Scan for the cell matching the given text and deliver its [x, y] coordinate at center. 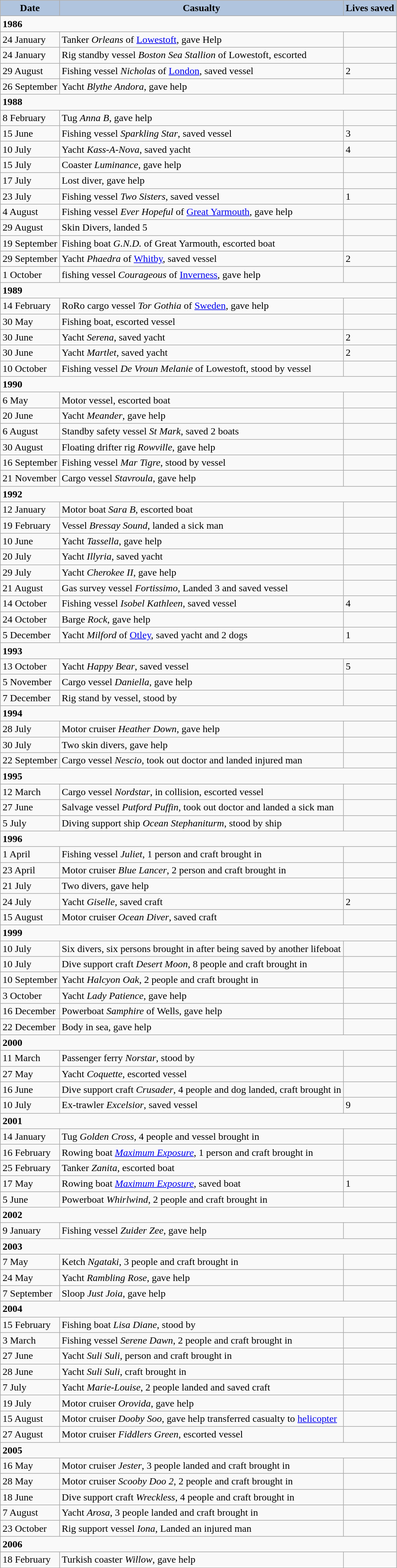
21 July [30, 886]
2006 [198, 1544]
22 September [30, 761]
3 [370, 133]
28 June [30, 1372]
Motor cruiser Blue Lancer, 2 person and craft brought in [201, 870]
Yacht Happy Bear, saved vessel [201, 666]
9 [370, 1105]
1995 [198, 776]
Tug Anna B, gave help [201, 118]
Body in sea, gave help [201, 1027]
19 February [30, 525]
Yacht Lady Patience, gave help [201, 996]
Fishing vessel Ever Hopeful of Great Yarmouth, gave help [201, 212]
12 March [30, 792]
24 May [30, 1278]
18 February [30, 1560]
Cargo vessel Nordstar, in collision, escorted vessel [201, 792]
Yacht Arosa, 3 people landed and craft brought in [201, 1513]
17 May [30, 1183]
15 July [30, 165]
fishing vessel Courageous of Inverness, gave help [201, 275]
Yacht Rambling Rose, gave help [201, 1278]
1993 [198, 651]
17 July [30, 180]
Motor cruiser Dooby Soo, gave help transferred casualty to helicopter [201, 1419]
14 February [30, 306]
Yacht Giselle, saved craft [201, 901]
Motor cruiser Heather Down, gave help [201, 729]
28 July [30, 729]
Skin Divers, landed 5 [201, 228]
28 May [30, 1482]
18 June [30, 1497]
Yacht Suli Suli, craft brought in [201, 1372]
30 May [30, 322]
8 February [30, 118]
Powerboat Whirlwind, 2 people and craft brought in [201, 1199]
Yacht Blythe Andora, gave help [201, 86]
Cargo vessel Daniella, gave help [201, 682]
2001 [198, 1121]
5 June [30, 1199]
12 January [30, 510]
1996 [198, 839]
2002 [198, 1215]
Vessel Bressay Sound, landed a sick man [201, 525]
14 October [30, 604]
Floating drifter rig Rowville, gave help [201, 447]
1986 [198, 24]
5 November [30, 682]
Two skin divers, gave help [201, 745]
2005 [198, 1450]
23 April [30, 870]
1988 [198, 102]
Yacht Meander, gave help [201, 415]
6 May [30, 400]
Motor vessel, escorted boat [201, 400]
Passenger ferry Norstar, stood by [201, 1058]
15 February [30, 1325]
Fishing boat, escorted vessel [201, 322]
1992 [198, 494]
Fishing boat G.N.D. of Great Yarmouth, escorted boat [201, 243]
Yacht Serena, saved yacht [201, 337]
Yacht Suli Suli, person and craft brought in [201, 1356]
29 September [30, 259]
Turkish coaster Willow, gave help [201, 1560]
7 May [30, 1262]
7 August [30, 1513]
Motor cruiser Ocean Diver, saved craft [201, 917]
Diving support ship Ocean Stephaniturm, stood by ship [201, 823]
Cargo vessel Stavroula, gave help [201, 478]
9 January [30, 1231]
Yacht Kass-A-Nova, saved yacht [201, 149]
Tanker Zanita, escorted boat [201, 1168]
Dive support craft Desert Moon, 8 people and craft brought in [201, 964]
Two divers, gave help [201, 886]
2004 [198, 1309]
Rig support vessel Iona, Landed an injured man [201, 1528]
22 December [30, 1027]
26 September [30, 86]
Date [30, 8]
Rig standby vessel Boston Sea Stallion of Lowestoft, escorted [201, 55]
Fishing vessel Juliet, 1 person and craft brought in [201, 854]
Standby safety vessel St Mark, saved 2 boats [201, 431]
Casualty [201, 8]
5 December [30, 635]
Yacht Tassella, gave help [201, 541]
24 July [30, 901]
Fishing boat Lisa Diane, stood by [201, 1325]
Yacht Coquette, escorted vessel [201, 1074]
29 July [30, 572]
1990 [198, 384]
Yacht Phaedra of Whitby, saved vessel [201, 259]
5 [370, 666]
Yacht Martlet, saved yacht [201, 353]
24 October [30, 619]
3 October [30, 996]
21 August [30, 588]
Fishing vessel Serene Dawn, 2 people and craft brought in [201, 1340]
Motor boat Sara B, escorted boat [201, 510]
30 July [30, 745]
Yacht Illyria, saved yacht [201, 557]
Ex-trawler Excelsior, saved vessel [201, 1105]
Rig stand by vessel, stood by [201, 698]
13 October [30, 666]
23 July [30, 196]
Motor cruiser Jester, 3 people landed and craft brought in [201, 1466]
Fishing vessel Isobel Kathleen, saved vessel [201, 604]
Lost diver, gave help [201, 180]
1 April [30, 854]
Gas survey vessel Fortissimo, Landed 3 and saved vessel [201, 588]
15 June [30, 133]
16 September [30, 463]
Tanker Orleans of Lowestoft, gave Help [201, 40]
Dive support craft Crusader, 4 people and dog landed, craft brought in [201, 1090]
Six divers, six persons brought in after being saved by another lifeboat [201, 948]
Rowing boat Maximum Exposure, saved boat [201, 1183]
Motor cruiser Orovida, gave help [201, 1403]
Fishing vessel Two Sisters, saved vessel [201, 196]
4 August [30, 212]
Fishing vessel Sparkling Star, saved vessel [201, 133]
Salvage vessel Putford Puffin, took out doctor and landed a sick man [201, 807]
20 July [30, 557]
7 December [30, 698]
Motor cruiser Fiddlers Green, escorted vessel [201, 1434]
10 June [30, 541]
Powerboat Samphire of Wells, gave help [201, 1011]
20 June [30, 415]
1989 [198, 290]
Yacht Marie-Louise, 2 people landed and saved craft [201, 1387]
Yacht Halcyon Oak, 2 people and craft brought in [201, 980]
7 September [30, 1293]
7 July [30, 1387]
Dive support craft Wreckless, 4 people and craft brought in [201, 1497]
16 February [30, 1152]
6 August [30, 431]
Fishing vessel Zuider Zee, gave help [201, 1231]
3 March [30, 1340]
14 January [30, 1136]
Fishing vessel Nicholas of London, saved vessel [201, 71]
27 May [30, 1074]
Fishing vessel De Vroun Melanie of Lowestoft, stood by vessel [201, 369]
27 August [30, 1434]
Fishing vessel Mar Tigre, stood by vessel [201, 463]
Rowing boat Maximum Exposure, 1 person and craft brought in [201, 1152]
1999 [198, 933]
23 October [30, 1528]
2000 [198, 1043]
11 March [30, 1058]
Tug Golden Cross, 4 people and vessel brought in [201, 1136]
Lives saved [370, 8]
10 September [30, 980]
10 October [30, 369]
21 November [30, 478]
1994 [198, 714]
19 September [30, 243]
5 July [30, 823]
Sloop Just Joia, gave help [201, 1293]
16 June [30, 1090]
Barge Rock, gave help [201, 619]
30 August [30, 447]
16 May [30, 1466]
16 December [30, 1011]
Ketch Ngataki, 3 people and craft brought in [201, 1262]
1 October [30, 275]
2003 [198, 1246]
RoRo cargo vessel Tor Gothia of Sweden, gave help [201, 306]
Yacht Cherokee II, gave help [201, 572]
Cargo vessel Nescio, took out doctor and landed injured man [201, 761]
Coaster Luminance, gave help [201, 165]
Yacht Milford of Otley, saved yacht and 2 dogs [201, 635]
19 July [30, 1403]
25 February [30, 1168]
Motor cruiser Scooby Doo 2, 2 people and craft brought in [201, 1482]
